Extract the [X, Y] coordinate from the center of the cell holding the provided text.  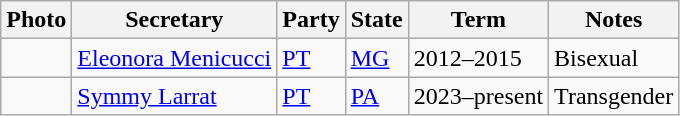
MG [376, 58]
Eleonora Menicucci [174, 58]
2012–2015 [478, 58]
2023–present [478, 96]
Bisexual [614, 58]
State [376, 20]
Symmy Larrat [174, 96]
Notes [614, 20]
Transgender [614, 96]
Secretary [174, 20]
Term [478, 20]
Party [311, 20]
Photo [36, 20]
PA [376, 96]
